Search for the cell housing the specified text and yield its [x, y] center coordinate. 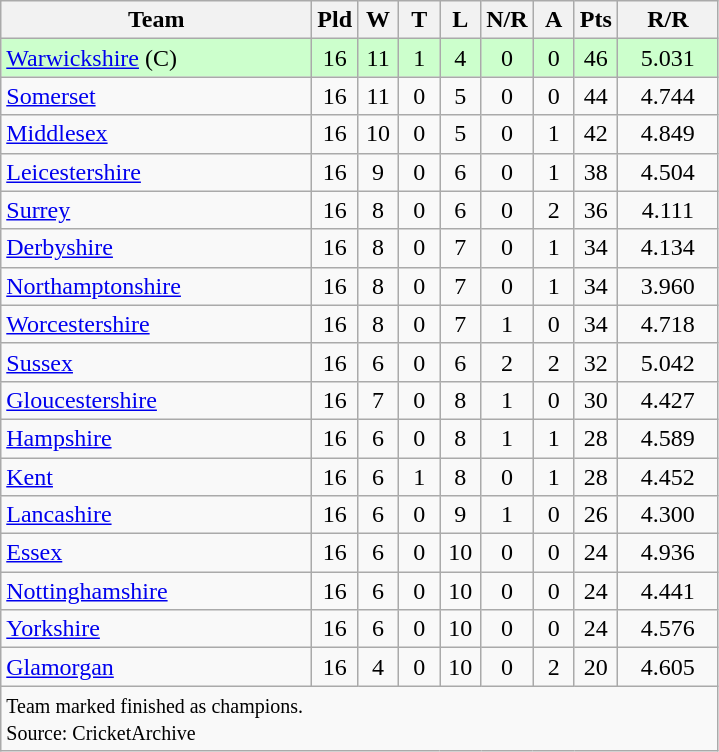
4.718 [668, 324]
Derbyshire [156, 248]
36 [596, 210]
3.960 [668, 286]
4.427 [668, 400]
Pts [596, 20]
Leicestershire [156, 172]
4.589 [668, 438]
Nottinghamshire [156, 591]
4.576 [668, 629]
Middlesex [156, 134]
4.452 [668, 477]
4.300 [668, 515]
T [420, 20]
Northamptonshire [156, 286]
Lancashire [156, 515]
4.744 [668, 96]
4.441 [668, 591]
20 [596, 667]
N/R [507, 20]
L [460, 20]
Sussex [156, 362]
W [378, 20]
4.504 [668, 172]
4.605 [668, 667]
4.936 [668, 553]
38 [596, 172]
Surrey [156, 210]
Kent [156, 477]
Worcestershire [156, 324]
4.134 [668, 248]
4.849 [668, 134]
42 [596, 134]
Pld [335, 20]
Somerset [156, 96]
32 [596, 362]
26 [596, 515]
Essex [156, 553]
R/R [668, 20]
4.111 [668, 210]
Team [156, 20]
Glamorgan [156, 667]
Gloucestershire [156, 400]
Warwickshire (C) [156, 58]
Hampshire [156, 438]
Yorkshire [156, 629]
30 [596, 400]
46 [596, 58]
Team marked finished as champions.Source: CricketArchive [360, 718]
5.031 [668, 58]
A [554, 20]
44 [596, 96]
5.042 [668, 362]
